Find where the given text appears and provide that cell's center as (x, y) coordinate. 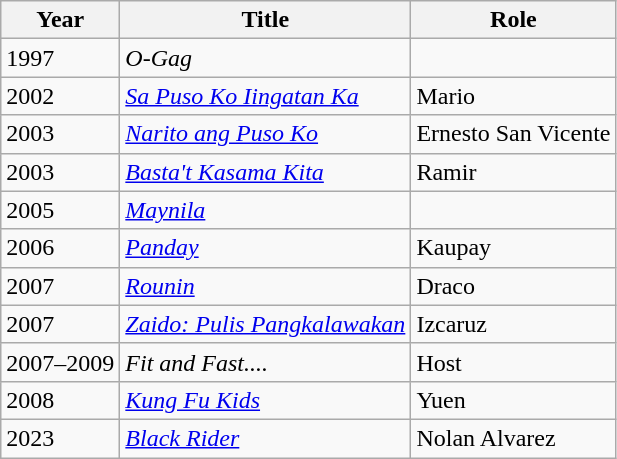
1997 (60, 58)
Role (514, 20)
Yuen (514, 400)
Kung Fu Kids (266, 400)
Maynila (266, 210)
Year (60, 20)
Izcaruz (514, 324)
2023 (60, 438)
Narito ang Puso Ko (266, 134)
Rounin (266, 286)
Title (266, 20)
2005 (60, 210)
Host (514, 362)
2008 (60, 400)
Mario (514, 96)
Basta't Kasama Kita (266, 172)
Zaido: Pulis Pangkalawakan (266, 324)
Black Rider (266, 438)
2006 (60, 248)
2007–2009 (60, 362)
Ernesto San Vicente (514, 134)
Kaupay (514, 248)
Ramir (514, 172)
Panday (266, 248)
Draco (514, 286)
Sa Puso Ko Iingatan Ka (266, 96)
2002 (60, 96)
O-Gag (266, 58)
Fit and Fast.... (266, 362)
Nolan Alvarez (514, 438)
